Identify which cell holds the provided text, then report its (X, Y) central coordinate. 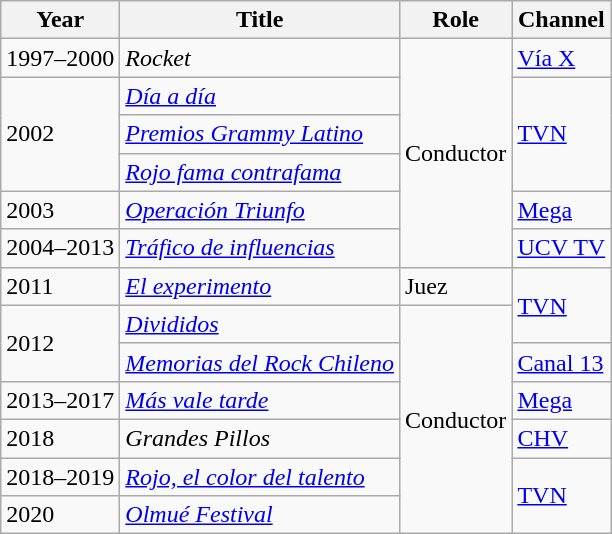
Vía X (562, 58)
2002 (60, 134)
Title (260, 20)
2018–2019 (60, 477)
Premios Grammy Latino (260, 134)
2018 (60, 438)
1997–2000 (60, 58)
Rojo, el color del talento (260, 477)
Divididos (260, 324)
Canal 13 (562, 362)
El experimento (260, 286)
Operación Triunfo (260, 210)
Más vale tarde (260, 400)
Year (60, 20)
2012 (60, 343)
Juez (455, 286)
Día a día (260, 96)
2004–2013 (60, 248)
Memorias del Rock Chileno (260, 362)
2013–2017 (60, 400)
2020 (60, 515)
UCV TV (562, 248)
CHV (562, 438)
2003 (60, 210)
Tráfico de influencias (260, 248)
Rocket (260, 58)
Olmué Festival (260, 515)
Channel (562, 20)
Rojo fama contrafama (260, 172)
Grandes Pillos (260, 438)
2011 (60, 286)
Role (455, 20)
